Pinpoint the cell where the given text exists, returning its (X, Y) midpoint coordinate. 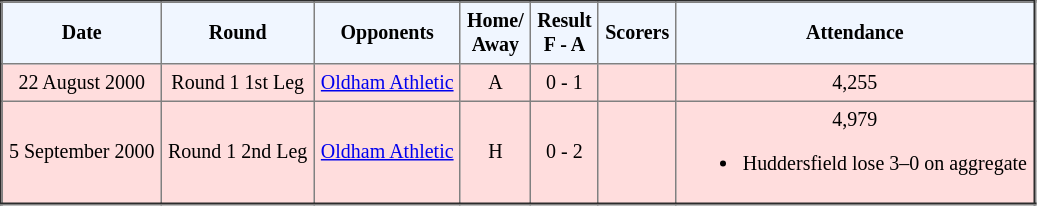
Attendance (855, 33)
4,979Huddersfield lose 3–0 on aggregate (855, 152)
Round (238, 33)
H (495, 152)
Round 1 1st Leg (238, 83)
0 - 1 (564, 83)
Opponents (387, 33)
Round 1 2nd Leg (238, 152)
0 - 2 (564, 152)
22 August 2000 (82, 83)
ResultF - A (564, 33)
4,255 (855, 83)
Home/Away (495, 33)
Date (82, 33)
A (495, 83)
5 September 2000 (82, 152)
Scorers (637, 33)
